Search for the cell housing the specified text and yield its (x, y) center coordinate. 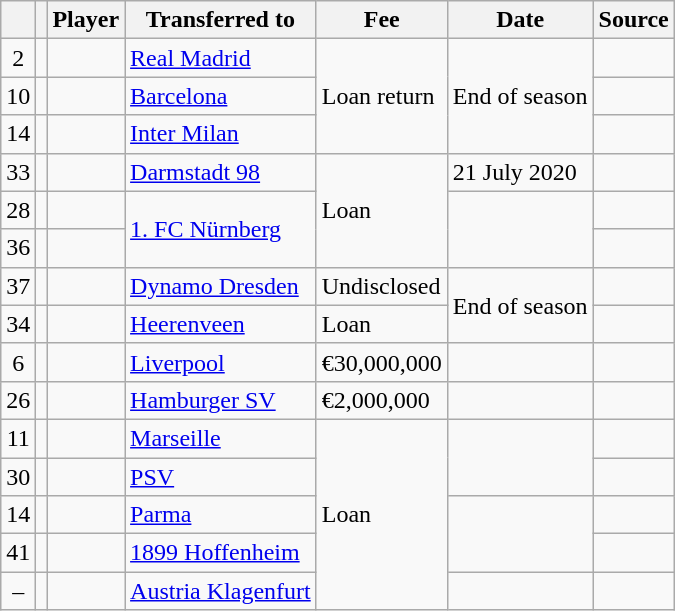
30 (18, 477)
€30,000,000 (382, 362)
41 (18, 553)
Heerenveen (221, 324)
2 (18, 58)
Real Madrid (221, 58)
34 (18, 324)
21 July 2020 (520, 172)
Loan return (382, 96)
– (18, 591)
26 (18, 400)
Hamburger SV (221, 400)
Darmstadt 98 (221, 172)
Date (520, 20)
€2,000,000 (382, 400)
Marseille (221, 438)
Dynamo Dresden (221, 286)
6 (18, 362)
10 (18, 96)
Player (86, 20)
PSV (221, 477)
Undisclosed (382, 286)
Source (634, 20)
Inter Milan (221, 134)
1899 Hoffenheim (221, 553)
Barcelona (221, 96)
Parma (221, 515)
Austria Klagenfurt (221, 591)
Liverpool (221, 362)
36 (18, 248)
28 (18, 210)
1. FC Nürnberg (221, 229)
37 (18, 286)
Fee (382, 20)
Transferred to (221, 20)
11 (18, 438)
33 (18, 172)
